Determine the [x, y] coordinate at the center of the cell enclosing the given text.  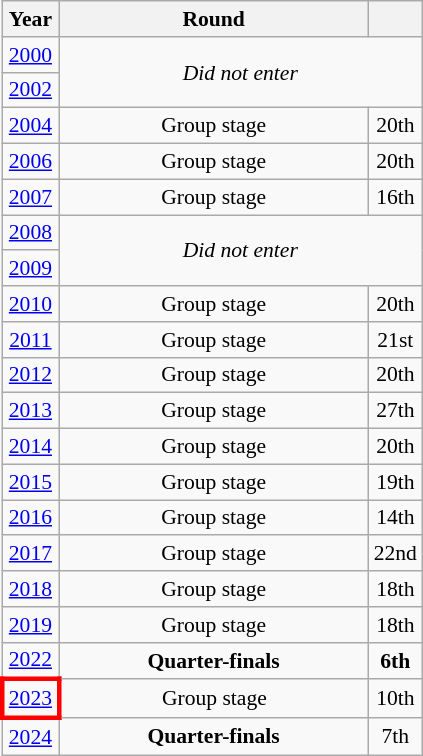
21st [396, 340]
14th [396, 518]
2014 [30, 447]
Round [214, 19]
2013 [30, 411]
2009 [30, 269]
2008 [30, 233]
2022 [30, 660]
2012 [30, 375]
2016 [30, 518]
2007 [30, 197]
2004 [30, 126]
7th [396, 736]
27th [396, 411]
2017 [30, 554]
2011 [30, 340]
2024 [30, 736]
2019 [30, 625]
2015 [30, 482]
2023 [30, 700]
2010 [30, 304]
2000 [30, 55]
10th [396, 700]
22nd [396, 554]
2006 [30, 162]
19th [396, 482]
Year [30, 19]
6th [396, 660]
16th [396, 197]
2002 [30, 90]
2018 [30, 589]
